Return the (x, y) coordinate for the center point of the cell that contains the specified text.  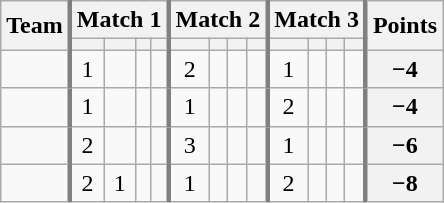
Team (36, 26)
−6 (404, 145)
Match 2 (218, 20)
Points (404, 26)
−8 (404, 183)
Match 1 (120, 20)
Match 3 (316, 20)
3 (188, 145)
